From the cell containing the given text, extract its center point as [x, y] coordinate. 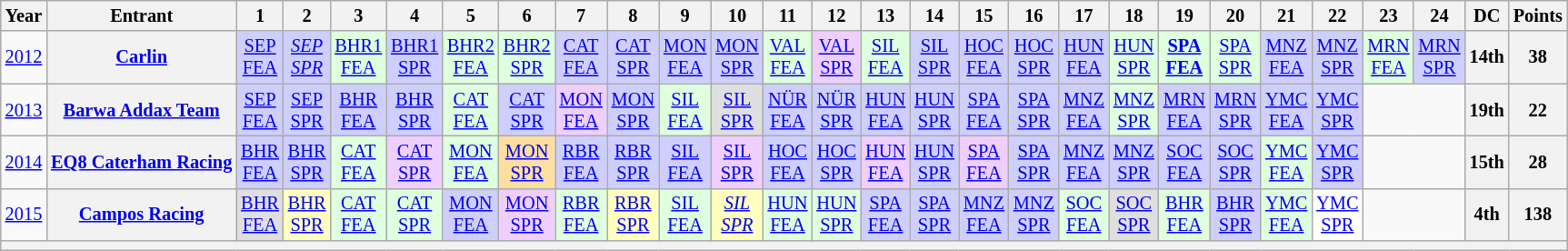
6 [527, 15]
DC [1487, 15]
EQ8 Caterham Racing [142, 162]
2015 [24, 215]
24 [1439, 15]
Year [24, 15]
13 [885, 15]
3 [358, 15]
2012 [24, 57]
38 [1538, 57]
4 [414, 15]
19th [1487, 110]
Campos Racing [142, 215]
10 [736, 15]
23 [1388, 15]
8 [633, 15]
12 [836, 15]
16 [1034, 15]
7 [580, 15]
21 [1286, 15]
2014 [24, 162]
20 [1235, 15]
14th [1487, 57]
BHR2FEA [471, 57]
15 [984, 15]
BHR1SPR [414, 57]
15th [1487, 162]
9 [685, 15]
VALFEA [788, 57]
14 [934, 15]
Carlin [142, 57]
Points [1538, 15]
2 [307, 15]
138 [1538, 215]
NÜRSPR [836, 110]
BHR1FEA [358, 57]
19 [1184, 15]
Entrant [142, 15]
18 [1134, 15]
28 [1538, 162]
VALSPR [836, 57]
4th [1487, 215]
11 [788, 15]
1 [260, 15]
5 [471, 15]
2013 [24, 110]
Barwa Addax Team [142, 110]
NÜRFEA [788, 110]
BHR2SPR [527, 57]
17 [1084, 15]
